Scan for the cell matching the given text and deliver its (x, y) coordinate at center. 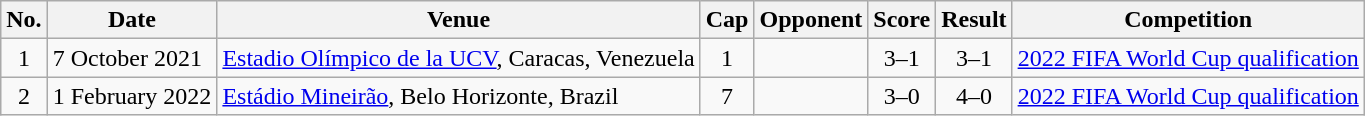
Cap (727, 20)
Score (902, 20)
Estadio Olímpico de la UCV, Caracas, Venezuela (458, 58)
Venue (458, 20)
No. (24, 20)
3–0 (902, 96)
Competition (1188, 20)
Estádio Mineirão, Belo Horizonte, Brazil (458, 96)
7 (727, 96)
1 February 2022 (132, 96)
Opponent (811, 20)
4–0 (974, 96)
Date (132, 20)
Result (974, 20)
7 October 2021 (132, 58)
2 (24, 96)
